Output the (x, y) coordinate of the center of the cell containing the given text.  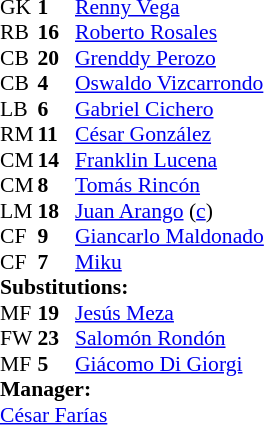
Miku (170, 262)
Grenddy Perozo (170, 58)
Giácomo Di Giorgi (170, 364)
20 (57, 58)
Substitutions: (132, 287)
RM (19, 135)
Oswaldo Vizcarrondo (170, 83)
Juan Arango (c) (170, 211)
Manager: (132, 389)
4 (57, 83)
11 (57, 135)
Giancarlo Maldonado (170, 237)
César González (170, 135)
18 (57, 211)
LM (19, 211)
Salomón Rondón (170, 339)
14 (57, 160)
Franklin Lucena (170, 160)
9 (57, 237)
Jesús Meza (170, 313)
Gabriel Cichero (170, 109)
5 (57, 364)
23 (57, 339)
LB (19, 109)
16 (57, 33)
6 (57, 109)
FW (19, 339)
Roberto Rosales (170, 33)
19 (57, 313)
8 (57, 185)
RB (19, 33)
Tomás Rincón (170, 185)
7 (57, 262)
